Determine the (X, Y) coordinate at the center of the cell enclosing the given text.  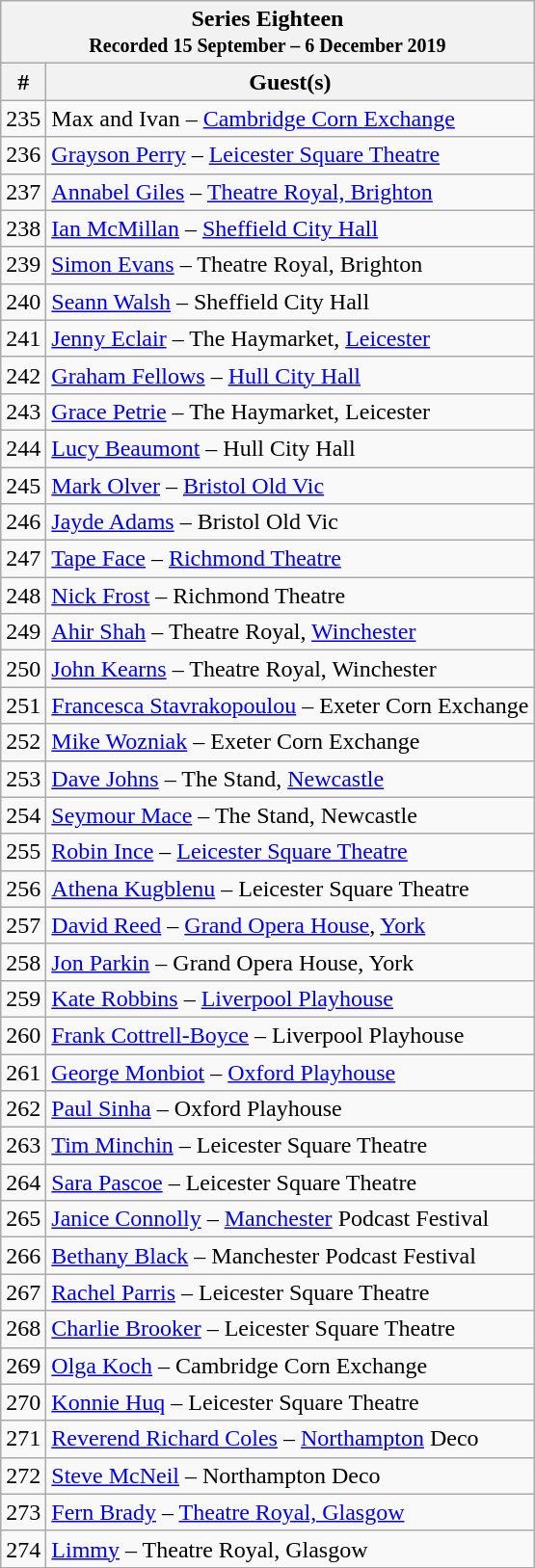
Robin Ince – Leicester Square Theatre (290, 852)
Rachel Parris – Leicester Square Theatre (290, 1292)
Graham Fellows – Hull City Hall (290, 375)
273 (23, 1512)
253 (23, 779)
262 (23, 1109)
Series EighteenRecorded 15 September – 6 December 2019 (268, 33)
237 (23, 192)
Jon Parkin – Grand Opera House, York (290, 962)
Grayson Perry – Leicester Square Theatre (290, 155)
241 (23, 338)
242 (23, 375)
George Monbiot – Oxford Playhouse (290, 1073)
Grace Petrie – The Haymarket, Leicester (290, 412)
250 (23, 669)
Limmy – Theatre Royal, Glasgow (290, 1549)
Janice Connolly – Manchester Podcast Festival (290, 1219)
Mark Olver – Bristol Old Vic (290, 485)
255 (23, 852)
251 (23, 705)
248 (23, 596)
247 (23, 559)
239 (23, 265)
258 (23, 962)
261 (23, 1073)
Fern Brady – Theatre Royal, Glasgow (290, 1512)
Sara Pascoe – Leicester Square Theatre (290, 1183)
243 (23, 412)
Reverend Richard Coles – Northampton Deco (290, 1439)
Jayde Adams – Bristol Old Vic (290, 522)
238 (23, 228)
Seymour Mace – The Stand, Newcastle (290, 815)
252 (23, 742)
Steve McNeil – Northampton Deco (290, 1475)
Guest(s) (290, 82)
Kate Robbins – Liverpool Playhouse (290, 998)
257 (23, 925)
268 (23, 1329)
267 (23, 1292)
Annabel Giles – Theatre Royal, Brighton (290, 192)
260 (23, 1035)
Max and Ivan – Cambridge Corn Exchange (290, 119)
Charlie Brooker – Leicester Square Theatre (290, 1329)
235 (23, 119)
244 (23, 448)
274 (23, 1549)
269 (23, 1366)
246 (23, 522)
Tape Face – Richmond Theatre (290, 559)
Francesca Stavrakopoulou – Exeter Corn Exchange (290, 705)
249 (23, 632)
254 (23, 815)
# (23, 82)
John Kearns – Theatre Royal, Winchester (290, 669)
263 (23, 1146)
259 (23, 998)
265 (23, 1219)
256 (23, 889)
Athena Kugblenu – Leicester Square Theatre (290, 889)
Mike Wozniak – Exeter Corn Exchange (290, 742)
Lucy Beaumont – Hull City Hall (290, 448)
Ian McMillan – Sheffield City Hall (290, 228)
270 (23, 1402)
Konnie Huq – Leicester Square Theatre (290, 1402)
Paul Sinha – Oxford Playhouse (290, 1109)
Simon Evans – Theatre Royal, Brighton (290, 265)
Dave Johns – The Stand, Newcastle (290, 779)
236 (23, 155)
Bethany Black – Manchester Podcast Festival (290, 1256)
Tim Minchin – Leicester Square Theatre (290, 1146)
Olga Koch – Cambridge Corn Exchange (290, 1366)
Frank Cottrell-Boyce – Liverpool Playhouse (290, 1035)
245 (23, 485)
240 (23, 302)
Jenny Eclair – The Haymarket, Leicester (290, 338)
David Reed – Grand Opera House, York (290, 925)
264 (23, 1183)
266 (23, 1256)
Nick Frost – Richmond Theatre (290, 596)
Ahir Shah – Theatre Royal, Winchester (290, 632)
Seann Walsh – Sheffield City Hall (290, 302)
272 (23, 1475)
271 (23, 1439)
